Capture the cell that displays the provided text and extract its (x, y) central coordinate. 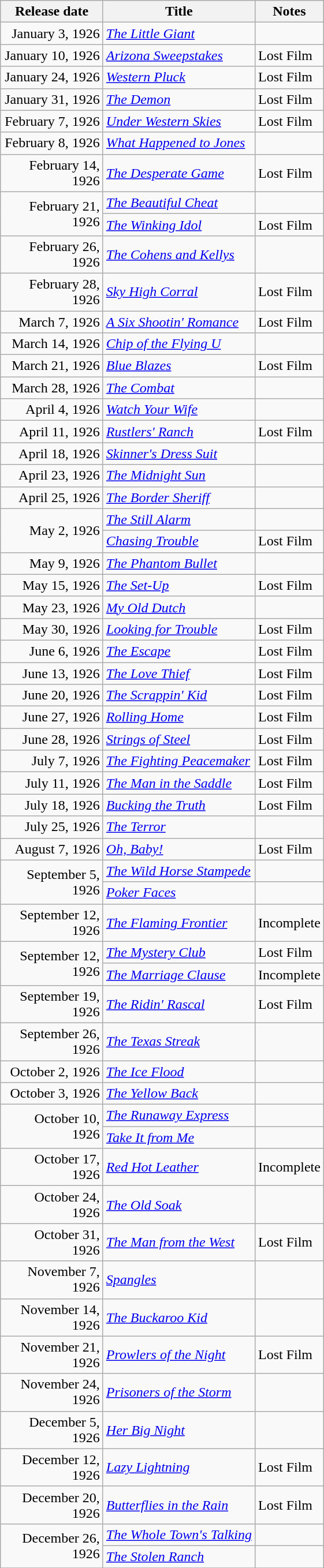
The Midnight Sun (179, 476)
June 27, 1926 (52, 717)
June 28, 1926 (52, 739)
June 6, 1926 (52, 651)
Notes (289, 12)
Looking for Trouble (179, 629)
February 26, 1926 (52, 254)
January 3, 1926 (52, 33)
Strings of Steel (179, 739)
The Beautiful Cheat (179, 203)
February 28, 1926 (52, 292)
November 24, 1926 (52, 1392)
February 8, 1926 (52, 143)
March 14, 1926 (52, 344)
Western Pluck (179, 77)
December 5, 1926 (52, 1430)
Skinner's Dress Suit (179, 454)
December 12, 1926 (52, 1467)
July 18, 1926 (52, 805)
The Cohens and Kellys (179, 254)
Sky High Corral (179, 292)
Chip of the Flying U (179, 344)
The Man from the West (179, 1242)
The Buckaroo Kid (179, 1317)
The Still Alarm (179, 519)
December 26, 1926 (52, 1545)
May 2, 1926 (52, 530)
The Marriage Clause (179, 974)
Spangles (179, 1280)
The Escape (179, 651)
What Happened to Jones (179, 143)
Butterflies in the Rain (179, 1505)
March 7, 1926 (52, 321)
The Scrappin' Kid (179, 695)
Take It from Me (179, 1137)
Poker Faces (179, 893)
September 26, 1926 (52, 1041)
Her Big Night (179, 1430)
January 24, 1926 (52, 77)
The Yellow Back (179, 1094)
October 17, 1926 (52, 1167)
The Stolen Ranch (179, 1556)
The Mystery Club (179, 952)
October 24, 1926 (52, 1205)
The Runaway Express (179, 1116)
Under Western Skies (179, 121)
The Love Thief (179, 673)
Rolling Home (179, 717)
May 9, 1926 (52, 563)
The Wild Horse Stampede (179, 871)
June 13, 1926 (52, 673)
Chasing Trouble (179, 541)
The Little Giant (179, 33)
April 11, 1926 (52, 432)
February 7, 1926 (52, 121)
The Combat (179, 388)
The Set-Up (179, 585)
March 28, 1926 (52, 388)
Watch Your Wife (179, 410)
September 5, 1926 (52, 882)
My Old Dutch (179, 607)
Blue Blazes (179, 366)
October 3, 1926 (52, 1094)
March 21, 1926 (52, 366)
September 19, 1926 (52, 1004)
May 15, 1926 (52, 585)
The Winking Idol (179, 224)
June 20, 1926 (52, 695)
The Old Soak (179, 1205)
February 21, 1926 (52, 214)
December 20, 1926 (52, 1505)
Oh, Baby! (179, 849)
November 14, 1926 (52, 1317)
July 7, 1926 (52, 761)
The Border Sheriff (179, 497)
January 31, 1926 (52, 99)
Rustlers' Ranch (179, 432)
October 31, 1926 (52, 1242)
Arizona Sweepstakes (179, 55)
The Ridin' Rascal (179, 1004)
May 23, 1926 (52, 607)
The Terror (179, 827)
Prisoners of the Storm (179, 1392)
November 7, 1926 (52, 1280)
The Man in the Saddle (179, 783)
November 21, 1926 (52, 1355)
Title (179, 12)
October 2, 1926 (52, 1072)
The Desperate Game (179, 173)
April 4, 1926 (52, 410)
May 30, 1926 (52, 629)
August 7, 1926 (52, 849)
The Texas Streak (179, 1041)
July 25, 1926 (52, 827)
The Flaming Frontier (179, 922)
April 23, 1926 (52, 476)
January 10, 1926 (52, 55)
The Phantom Bullet (179, 563)
Release date (52, 12)
February 14, 1926 (52, 173)
The Demon (179, 99)
Lazy Lightning (179, 1467)
Bucking the Truth (179, 805)
October 10, 1926 (52, 1127)
Red Hot Leather (179, 1167)
The Ice Flood (179, 1072)
April 18, 1926 (52, 454)
A Six Shootin' Romance (179, 321)
April 25, 1926 (52, 497)
The Whole Town's Talking (179, 1535)
July 11, 1926 (52, 783)
Prowlers of the Night (179, 1355)
The Fighting Peacemaker (179, 761)
